From the cell containing the given text, extract its center point as [x, y] coordinate. 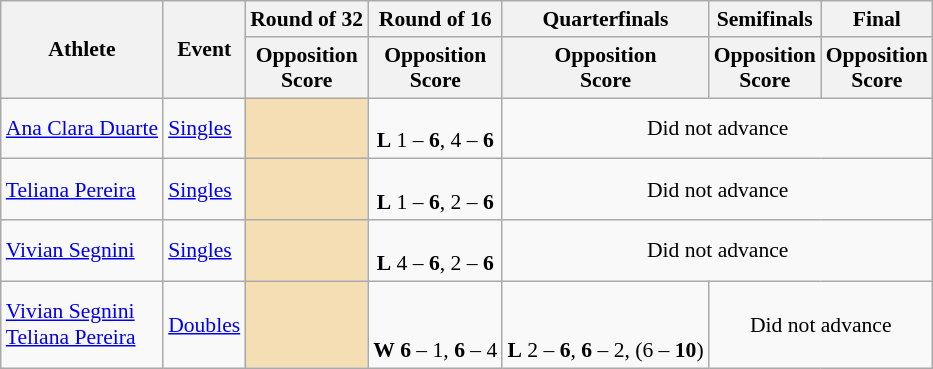
Vivian Segnini [82, 250]
Round of 16 [435, 19]
Event [204, 50]
W 6 – 1, 6 – 4 [435, 324]
Final [877, 19]
L 1 – 6, 4 – 6 [435, 128]
Semifinals [765, 19]
L 2 – 6, 6 – 2, (6 – 10) [605, 324]
Quarterfinals [605, 19]
Athlete [82, 50]
L 4 – 6, 2 – 6 [435, 250]
Round of 32 [306, 19]
Ana Clara Duarte [82, 128]
Teliana Pereira [82, 190]
Doubles [204, 324]
L 1 – 6, 2 – 6 [435, 190]
Vivian SegniniTeliana Pereira [82, 324]
